Determine the (X, Y) coordinate at the center of the cell enclosing the given text.  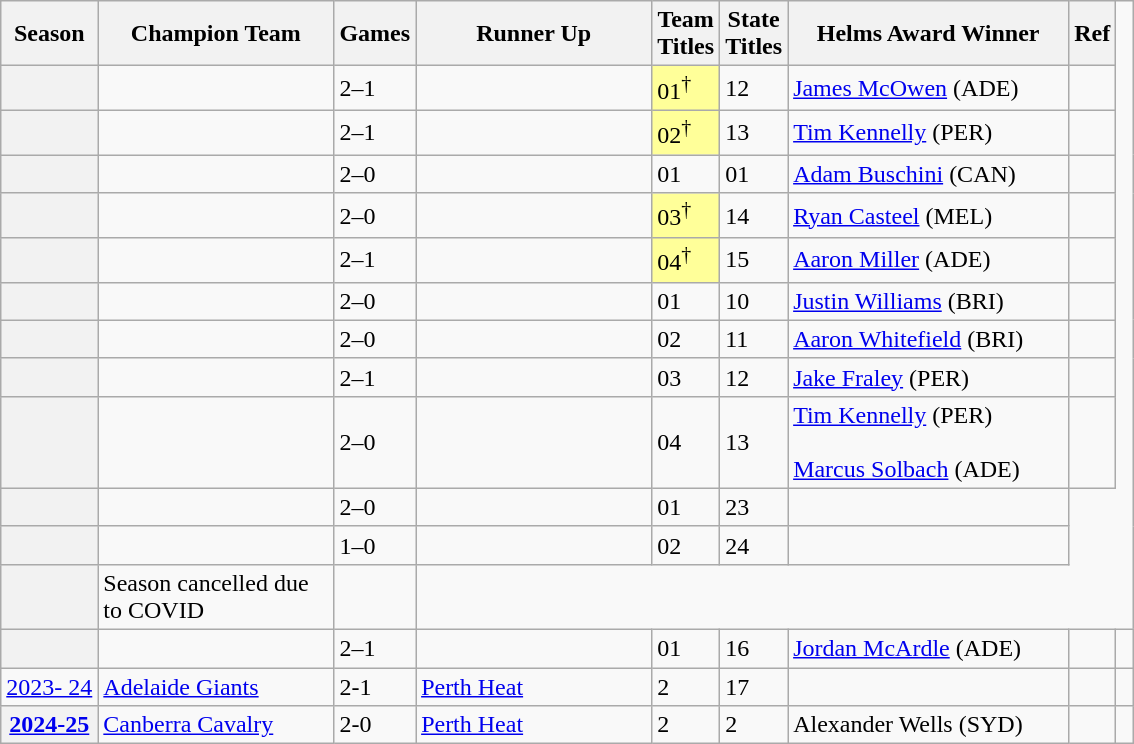
Champion Team (216, 34)
Canberra Cavalry (216, 725)
2023- 24 (50, 687)
16 (754, 649)
Tim Kennelly (PER) Marcus Solbach (ADE) (928, 442)
04† (686, 260)
Season cancelled due to COVID (216, 596)
Adam Buschini (CAN) (928, 174)
15 (754, 260)
Aaron Whitefield (BRI) (928, 339)
James McOwen (ADE) (928, 88)
04 (686, 442)
Jordan McArdle (ADE) (928, 649)
24 (754, 545)
Season (50, 34)
23 (754, 507)
03† (686, 216)
Games (375, 34)
Ref (1092, 34)
Helms Award Winner (928, 34)
01† (686, 88)
1–0 (375, 545)
Tim Kennelly (PER) (928, 132)
11 (754, 339)
2024-25 (50, 725)
2-0 (375, 725)
17 (754, 687)
StateTitles (754, 34)
TeamTitles (686, 34)
03 (686, 377)
10 (754, 301)
Alexander Wells (SYD) (928, 725)
14 (754, 216)
2-1 (375, 687)
Runner Up (534, 34)
Jake Fraley (PER) (928, 377)
Aaron Miller (ADE) (928, 260)
Justin Williams (BRI) (928, 301)
Adelaide Giants (216, 687)
02† (686, 132)
Ryan Casteel (MEL) (928, 216)
